Pinpoint the cell where the given text exists, returning its (X, Y) midpoint coordinate. 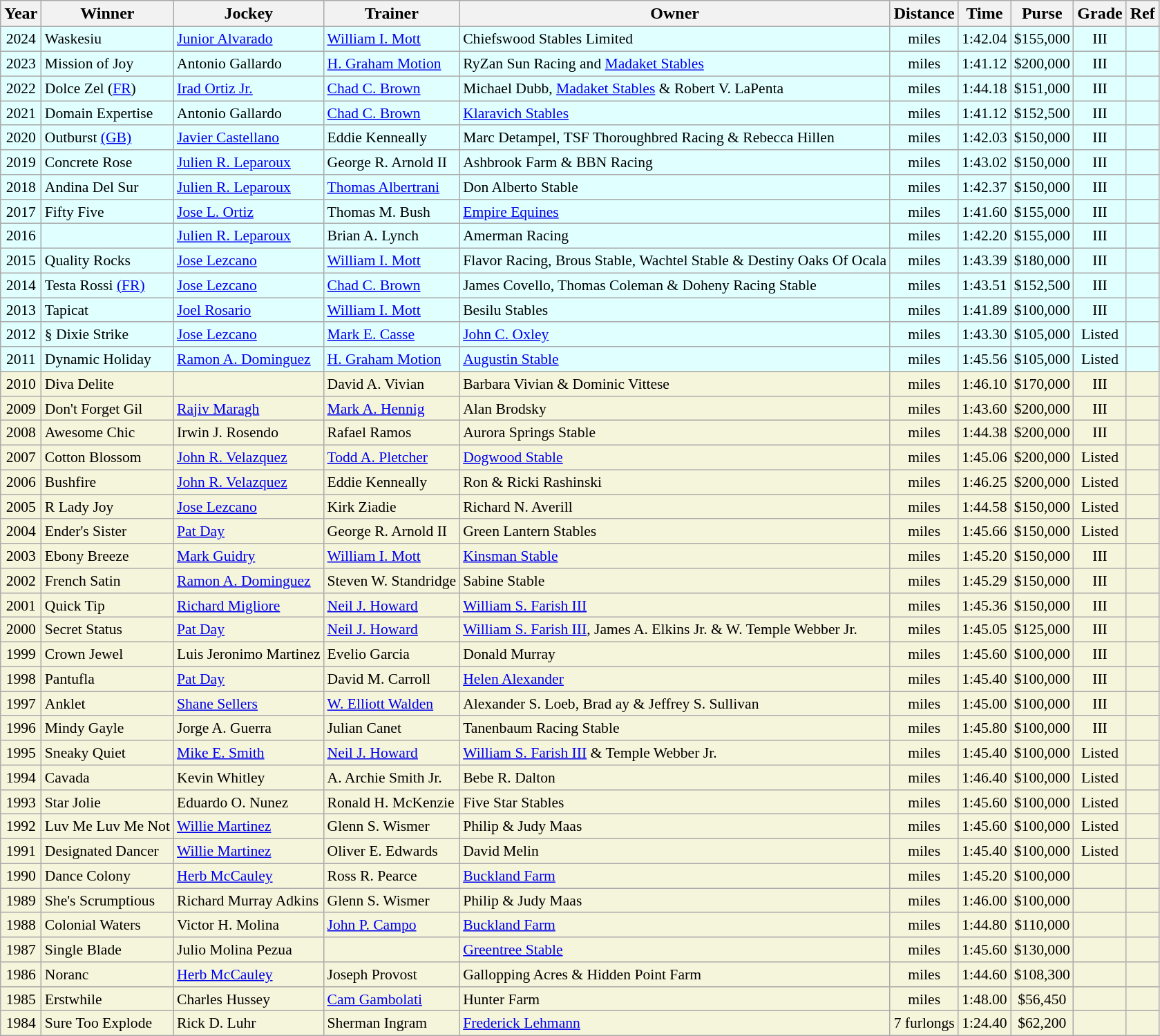
Rajiv Maragh (249, 408)
1:44.60 (984, 975)
Kirk Ziadie (392, 507)
Greentree Stable (674, 950)
1991 (21, 851)
2016 (21, 236)
1:44.58 (984, 507)
Bebe R. Dalton (674, 778)
2019 (21, 162)
Cavada (108, 778)
Donald Murray (674, 654)
Green Lantern Stables (674, 531)
Secret Status (108, 630)
2012 (21, 334)
1:45.66 (984, 531)
A. Archie Smith Jr. (392, 778)
She's Scrumptious (108, 901)
Thomas M. Bush (392, 211)
$180,000 (1042, 260)
Jorge A. Guerra (249, 728)
Rafael Ramos (392, 433)
Victor H. Molina (249, 925)
1995 (21, 753)
Luis Jeronimo Martinez (249, 654)
Mark E. Casse (392, 334)
$151,000 (1042, 88)
Alan Brodsky (674, 408)
John C. Oxley (674, 334)
Testa Rossi (FR) (108, 285)
1:46.25 (984, 482)
Michael Dubb, Madaket Stables & Robert V. LaPenta (674, 88)
Mindy Gayle (108, 728)
Erstwhile (108, 999)
1:46.40 (984, 778)
Helen Alexander (674, 679)
Richard Murray Adkins (249, 901)
1:46.10 (984, 384)
Outburst (GB) (108, 137)
William S. Farish III & Temple Webber Jr. (674, 753)
Quality Rocks (108, 260)
1:45.56 (984, 359)
2017 (21, 211)
Mission of Joy (108, 64)
2006 (21, 482)
Julio Molina Pezua (249, 950)
Concrete Rose (108, 162)
Augustin Stable (674, 359)
1:42.20 (984, 236)
Empire Equines (674, 211)
1:48.00 (984, 999)
Chiefswood Stables Limited (674, 39)
Mark A. Hennig (392, 408)
1:44.38 (984, 433)
James Covello, Thomas Coleman & Doheny Racing Stable (674, 285)
§ Dixie Strike (108, 334)
Joel Rosario (249, 310)
Tanenbaum Racing Stable (674, 728)
1:42.37 (984, 187)
Pantufla (108, 679)
Winner (108, 14)
1:45.80 (984, 728)
2021 (21, 113)
Alexander S. Loeb, Brad ay & Jeffrey S. Sullivan (674, 704)
$170,000 (1042, 384)
2024 (21, 39)
Rick D. Luhr (249, 1024)
Besilu Stables (674, 310)
Kinsman Stable (674, 556)
Designated Dancer (108, 851)
Time (984, 14)
1:43.30 (984, 334)
Steven W. Standridge (392, 581)
Ron & Ricki Rashinski (674, 482)
1:44.18 (984, 88)
Brian A. Lynch (392, 236)
Amerman Racing (674, 236)
Cam Gambolati (392, 999)
1:43.51 (984, 285)
Trainer (392, 14)
Star Jolie (108, 802)
Cotton Blossom (108, 457)
Ebony Breeze (108, 556)
Aurora Springs Stable (674, 433)
John P. Campo (392, 925)
Flavor Racing, Brous Stable, Wachtel Stable & Destiny Oaks Of Ocala (674, 260)
Ashbrook Farm & BBN Racing (674, 162)
1:45.06 (984, 457)
1998 (21, 679)
7 furlongs (924, 1024)
1990 (21, 876)
Klaravich Stables (674, 113)
Jose L. Ortiz (249, 211)
2008 (21, 433)
1994 (21, 778)
William S. Farish III, James A. Elkins Jr. & W. Temple Webber Jr. (674, 630)
Fifty Five (108, 211)
2000 (21, 630)
Kevin Whitley (249, 778)
Julian Canet (392, 728)
2014 (21, 285)
2023 (21, 64)
Sherman Ingram (392, 1024)
Irwin J. Rosendo (249, 433)
1984 (21, 1024)
$62,200 (1042, 1024)
1:41.60 (984, 211)
Colonial Waters (108, 925)
Dynamic Holiday (108, 359)
1:45.36 (984, 605)
2020 (21, 137)
2009 (21, 408)
1:41.89 (984, 310)
1:43.60 (984, 408)
Oliver E. Edwards (392, 851)
R Lady Joy (108, 507)
Sabine Stable (674, 581)
Diva Delite (108, 384)
1:45.05 (984, 630)
Thomas Albertrani (392, 187)
Javier Castellano (249, 137)
Luv Me Luv Me Not (108, 827)
Richard Migliore (249, 605)
Hunter Farm (674, 999)
2022 (21, 88)
Crown Jewel (108, 654)
$56,450 (1042, 999)
1996 (21, 728)
William S. Farish III (674, 605)
1:43.39 (984, 260)
$110,000 (1042, 925)
Junior Alvarado (249, 39)
Frederick Lehmann (674, 1024)
2011 (21, 359)
Ross R. Pearce (392, 876)
2003 (21, 556)
Ref (1143, 14)
Year (21, 14)
2018 (21, 187)
Dance Colony (108, 876)
Sneaky Quiet (108, 753)
2002 (21, 581)
Distance (924, 14)
Charles Hussey (249, 999)
Evelio Garcia (392, 654)
1:45.00 (984, 704)
$108,300 (1042, 975)
Irad Ortiz Jr. (249, 88)
Ronald H. McKenzie (392, 802)
Barbara Vivian & Dominic Vittese (674, 384)
1988 (21, 925)
1989 (21, 901)
Gallopping Acres & Hidden Point Farm (674, 975)
2004 (21, 531)
1:42.03 (984, 137)
Single Blade (108, 950)
1:44.80 (984, 925)
Mark Guidry (249, 556)
1987 (21, 950)
1992 (21, 827)
2005 (21, 507)
2001 (21, 605)
$125,000 (1042, 630)
Eduardo O. Nunez (249, 802)
Tapicat (108, 310)
1:24.40 (984, 1024)
Dogwood Stable (674, 457)
1:43.02 (984, 162)
1997 (21, 704)
1985 (21, 999)
1993 (21, 802)
1986 (21, 975)
Jockey (249, 14)
Dolce Zel (FR) (108, 88)
W. Elliott Walden (392, 704)
Marc Detampel, TSF Thoroughbred Racing & Rebecca Hillen (674, 137)
Owner (674, 14)
1:42.04 (984, 39)
Sure Too Explode (108, 1024)
Bushfire (108, 482)
Anklet (108, 704)
Shane Sellers (249, 704)
$130,000 (1042, 950)
Richard N. Averill (674, 507)
Don't Forget Gil (108, 408)
1:45.29 (984, 581)
Mike E. Smith (249, 753)
Waskesiu (108, 39)
Todd A. Pletcher (392, 457)
1:46.00 (984, 901)
Joseph Provost (392, 975)
French Satin (108, 581)
2007 (21, 457)
2013 (21, 310)
1999 (21, 654)
David M. Carroll (392, 679)
Noranc (108, 975)
Awesome Chic (108, 433)
Andina Del Sur (108, 187)
Don Alberto Stable (674, 187)
Domain Expertise (108, 113)
Quick Tip (108, 605)
Ender's Sister (108, 531)
RyZan Sun Racing and Madaket Stables (674, 64)
2010 (21, 384)
Five Star Stables (674, 802)
Grade (1100, 14)
Purse (1042, 14)
David A. Vivian (392, 384)
2015 (21, 260)
David Melin (674, 851)
